For the text-containing cell, return its midpoint in (X, Y) coordinate format. 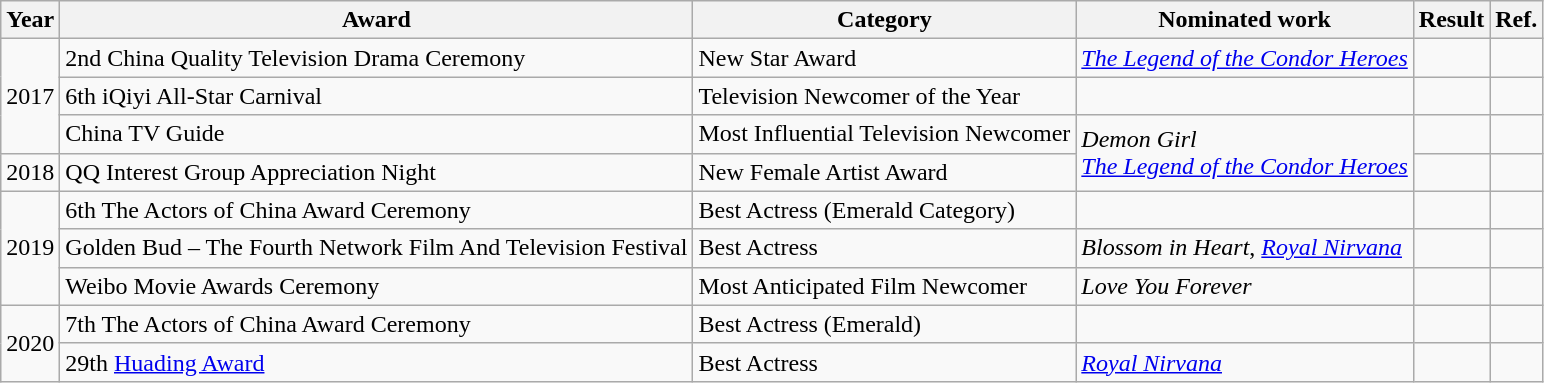
QQ Interest Group Appreciation Night (376, 172)
Royal Nirvana (1244, 362)
Best Actress (Emerald) (884, 324)
Year (30, 20)
Award (376, 20)
Television Newcomer of the Year (884, 96)
2nd China Quality Television Drama Ceremony (376, 58)
Demon GirlThe Legend of the Condor Heroes (1244, 153)
Most Influential Television Newcomer (884, 134)
2018 (30, 172)
New Female Artist Award (884, 172)
China TV Guide (376, 134)
Love You Forever (1244, 286)
2017 (30, 96)
2020 (30, 343)
Result (1451, 20)
Best Actress (Emerald Category) (884, 210)
6th The Actors of China Award Ceremony (376, 210)
The Legend of the Condor Heroes (1244, 58)
Blossom in Heart, Royal Nirvana (1244, 248)
29th Huading Award (376, 362)
Weibo Movie Awards Ceremony (376, 286)
Category (884, 20)
Nominated work (1244, 20)
New Star Award (884, 58)
6th iQiyi All-Star Carnival (376, 96)
Golden Bud – The Fourth Network Film And Television Festival (376, 248)
Most Anticipated Film Newcomer (884, 286)
7th The Actors of China Award Ceremony (376, 324)
Ref. (1516, 20)
2019 (30, 248)
